Provide the (X, Y) coordinate of the cell's center where the given text is located.  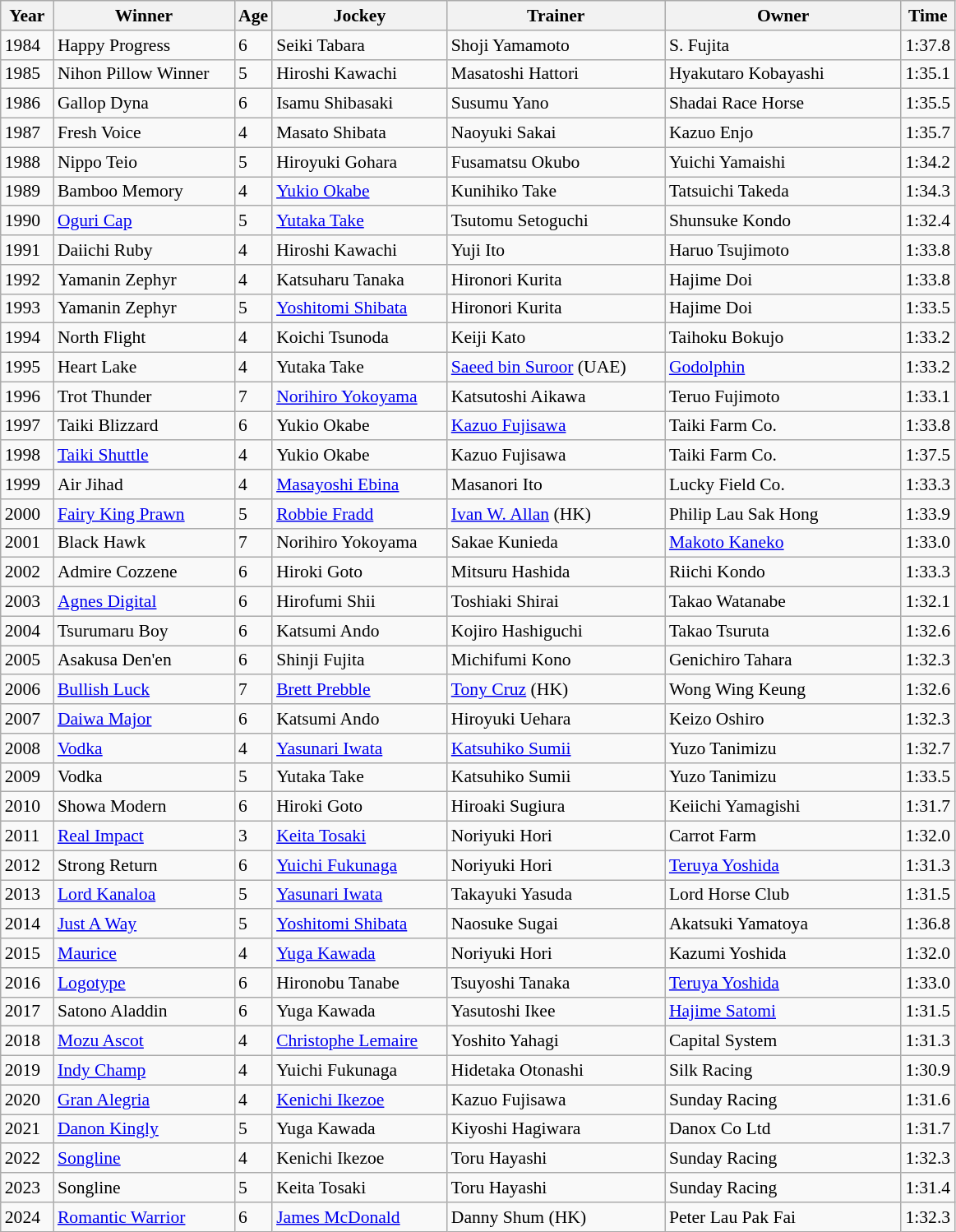
2000 (27, 514)
1:34.2 (927, 162)
2020 (27, 1100)
Winner (144, 16)
Lord Kanaloa (144, 895)
1:32.7 (927, 748)
Bamboo Memory (144, 192)
2015 (27, 953)
Seiki Tabara (360, 45)
Masatoshi Hattori (556, 74)
Masanori Ito (556, 484)
Carrot Farm (783, 836)
Daiwa Major (144, 719)
Shunsuke Kondo (783, 221)
Hidetaka Otonashi (556, 1071)
Daiichi Ruby (144, 250)
Hyakutaro Kobayashi (783, 74)
Fresh Voice (144, 133)
Fairy King Prawn (144, 514)
Real Impact (144, 836)
1992 (27, 280)
Time (927, 16)
Katsuharu Tanaka (360, 280)
Kiyoshi Hagiwara (556, 1129)
1:37.8 (927, 45)
Lucky Field Co. (783, 484)
Age (253, 16)
Kojiro Hashiguchi (556, 631)
1:30.9 (927, 1071)
1:31.4 (927, 1188)
Keiichi Yamagishi (783, 807)
Tatsuichi Takeda (783, 192)
Makoto Kaneko (783, 543)
1:32.4 (927, 221)
Shoji Yamamoto (556, 45)
2017 (27, 1012)
1:37.5 (927, 456)
1997 (27, 426)
Takao Watanabe (783, 602)
1990 (27, 221)
Danon Kingly (144, 1129)
2006 (27, 690)
2009 (27, 777)
1991 (27, 250)
Happy Progress (144, 45)
Air Jihad (144, 484)
Philip Lau Sak Hong (783, 514)
1986 (27, 104)
Wong Wing Keung (783, 690)
Asakusa Den'en (144, 660)
Yasutoshi Ikee (556, 1012)
Gran Alegria (144, 1100)
Mozu Ascot (144, 1041)
Yuji Ito (556, 250)
2011 (27, 836)
1:33.9 (927, 514)
2019 (27, 1071)
Naosuke Sugai (556, 924)
1999 (27, 484)
Christophe Lemaire (360, 1041)
Haruo Tsujimoto (783, 250)
1988 (27, 162)
1994 (27, 338)
Romantic Warrior (144, 1217)
Strong Return (144, 865)
Tony Cruz (HK) (556, 690)
2021 (27, 1129)
Ivan W. Allan (HK) (556, 514)
2023 (27, 1188)
Bullish Luck (144, 690)
Oguri Cap (144, 221)
Logotype (144, 983)
2008 (27, 748)
Akatsuki Yamatoya (783, 924)
Just A Way (144, 924)
1993 (27, 308)
Takayuki Yasuda (556, 895)
Hirofumi Shii (360, 602)
Hiroyuki Uehara (556, 719)
1:32.1 (927, 602)
Katsutoshi Aikawa (556, 396)
Toshiaki Shirai (556, 602)
2016 (27, 983)
Yoshito Yahagi (556, 1041)
1984 (27, 45)
Year (27, 16)
Tsurumaru Boy (144, 631)
Takao Tsuruta (783, 631)
Showa Modern (144, 807)
1987 (27, 133)
North Flight (144, 338)
Teruo Fujimoto (783, 396)
1989 (27, 192)
S. Fujita (783, 45)
1996 (27, 396)
Black Hawk (144, 543)
1:36.8 (927, 924)
Masayoshi Ebina (360, 484)
Shadai Race Horse (783, 104)
Gallop Dyna (144, 104)
2001 (27, 543)
Kunihiko Take (556, 192)
Trainer (556, 16)
Sakae Kunieda (556, 543)
Trot Thunder (144, 396)
1:35.5 (927, 104)
Hajime Satomi (783, 1012)
2024 (27, 1217)
1:33.1 (927, 396)
Hironobu Tanabe (360, 983)
Silk Racing (783, 1071)
Taiki Blizzard (144, 426)
2018 (27, 1041)
Tsutomu Setoguchi (556, 221)
Saeed bin Suroor (UAE) (556, 368)
2010 (27, 807)
2012 (27, 865)
Michifumi Kono (556, 660)
Nihon Pillow Winner (144, 74)
2005 (27, 660)
Isamu Shibasaki (360, 104)
Kazumi Yoshida (783, 953)
1995 (27, 368)
Nippo Teio (144, 162)
Riichi Kondo (783, 572)
3 (253, 836)
Brett Prebble (360, 690)
2022 (27, 1159)
1:35.1 (927, 74)
2003 (27, 602)
Owner (783, 16)
Taihoku Bokujo (783, 338)
Tsuyoshi Tanaka (556, 983)
Mitsuru Hashida (556, 572)
2002 (27, 572)
Danox Co Ltd (783, 1129)
1:34.3 (927, 192)
1:31.6 (927, 1100)
Kazuo Enjo (783, 133)
Indy Champ (144, 1071)
Capital System (783, 1041)
Maurice (144, 953)
Koichi Tsunoda (360, 338)
Taiki Shuttle (144, 456)
Hiroaki Sugiura (556, 807)
James McDonald (360, 1217)
2004 (27, 631)
1998 (27, 456)
1985 (27, 74)
Yuichi Yamaishi (783, 162)
Keizo Oshiro (783, 719)
2013 (27, 895)
Fusamatsu Okubo (556, 162)
Masato Shibata (360, 133)
Heart Lake (144, 368)
Jockey (360, 16)
Keiji Kato (556, 338)
Susumu Yano (556, 104)
Satono Aladdin (144, 1012)
Godolphin (783, 368)
Robbie Fradd (360, 514)
Hiroyuki Gohara (360, 162)
2007 (27, 719)
Agnes Digital (144, 602)
Lord Horse Club (783, 895)
Genichiro Tahara (783, 660)
1:35.7 (927, 133)
2014 (27, 924)
Naoyuki Sakai (556, 133)
Peter Lau Pak Fai (783, 1217)
Shinji Fujita (360, 660)
Danny Shum (HK) (556, 1217)
Admire Cozzene (144, 572)
